Identify which cell holds the provided text, then report its [x, y] central coordinate. 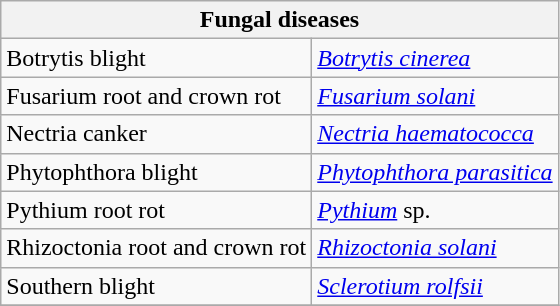
Phytophthora blight [156, 172]
Pythium sp. [435, 210]
Rhizoctonia root and crown rot [156, 248]
Sclerotium rolfsii [435, 286]
Southern blight [156, 286]
Pythium root rot [156, 210]
Fusarium root and crown rot [156, 96]
Phytophthora parasitica [435, 172]
Nectria haematococca [435, 134]
Fusarium solani [435, 96]
Botrytis blight [156, 58]
Rhizoctonia solani [435, 248]
Nectria canker [156, 134]
Botrytis cinerea [435, 58]
Fungal diseases [280, 20]
